Provide the (x, y) coordinate of the cell's center where the given text is located.  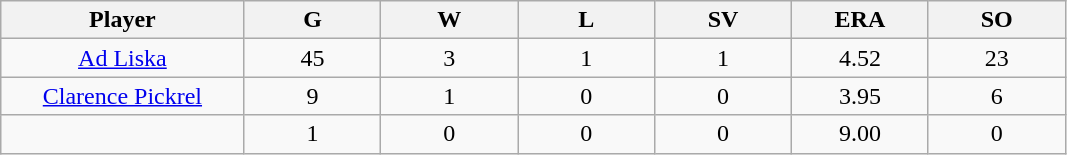
4.52 (860, 58)
SV (724, 20)
ERA (860, 20)
G (312, 20)
9 (312, 96)
L (586, 20)
Clarence Pickrel (122, 96)
3.95 (860, 96)
W (450, 20)
Ad Liska (122, 58)
Player (122, 20)
3 (450, 58)
23 (996, 58)
6 (996, 96)
SO (996, 20)
45 (312, 58)
9.00 (860, 134)
